Identify which cell holds the provided text, then report its [X, Y] central coordinate. 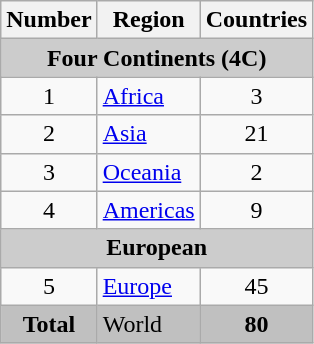
Region [148, 20]
Countries [256, 20]
Total [49, 324]
9 [256, 210]
Europe [148, 286]
Americas [148, 210]
45 [256, 286]
Oceania [148, 172]
World [148, 324]
21 [256, 134]
Four Continents (4C) [157, 58]
Africa [148, 96]
4 [49, 210]
1 [49, 96]
Asia [148, 134]
5 [49, 286]
80 [256, 324]
Number [49, 20]
European [157, 248]
